From the cell containing the given text, extract its center point as (X, Y) coordinate. 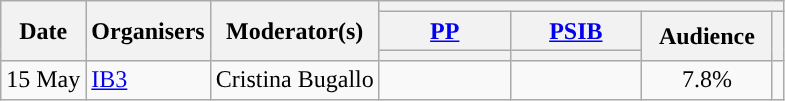
Date (44, 31)
7.8% (706, 80)
PSIB (576, 31)
IB3 (148, 80)
PP (444, 31)
Organisers (148, 31)
Audience (706, 36)
15 May (44, 80)
Moderator(s) (294, 31)
Cristina Bugallo (294, 80)
